Output the [x, y] coordinate of the center of the cell containing the given text.  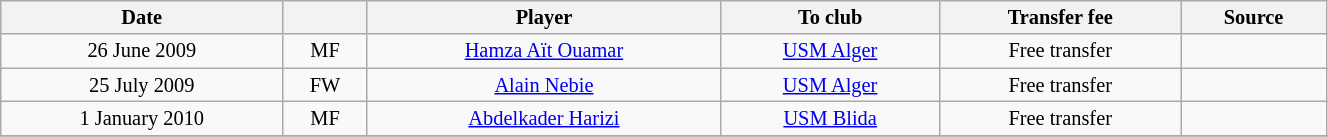
Transfer fee [1060, 17]
To club [830, 17]
26 June 2009 [142, 51]
25 July 2009 [142, 85]
FW [326, 85]
USM Blida [830, 118]
Abdelkader Harizi [544, 118]
Date [142, 17]
1 January 2010 [142, 118]
Hamza Aït Ouamar [544, 51]
Player [544, 17]
Source [1254, 17]
Alain Nebie [544, 85]
